Output the [X, Y] coordinate of the center of the cell containing the given text.  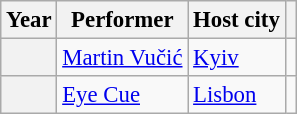
Martin Vučić [122, 58]
Year [29, 20]
Kyiv [236, 58]
Performer [122, 20]
Eye Cue [122, 95]
Lisbon [236, 95]
Host city [236, 20]
